Extract the (X, Y) coordinate from the center of the cell holding the provided text.  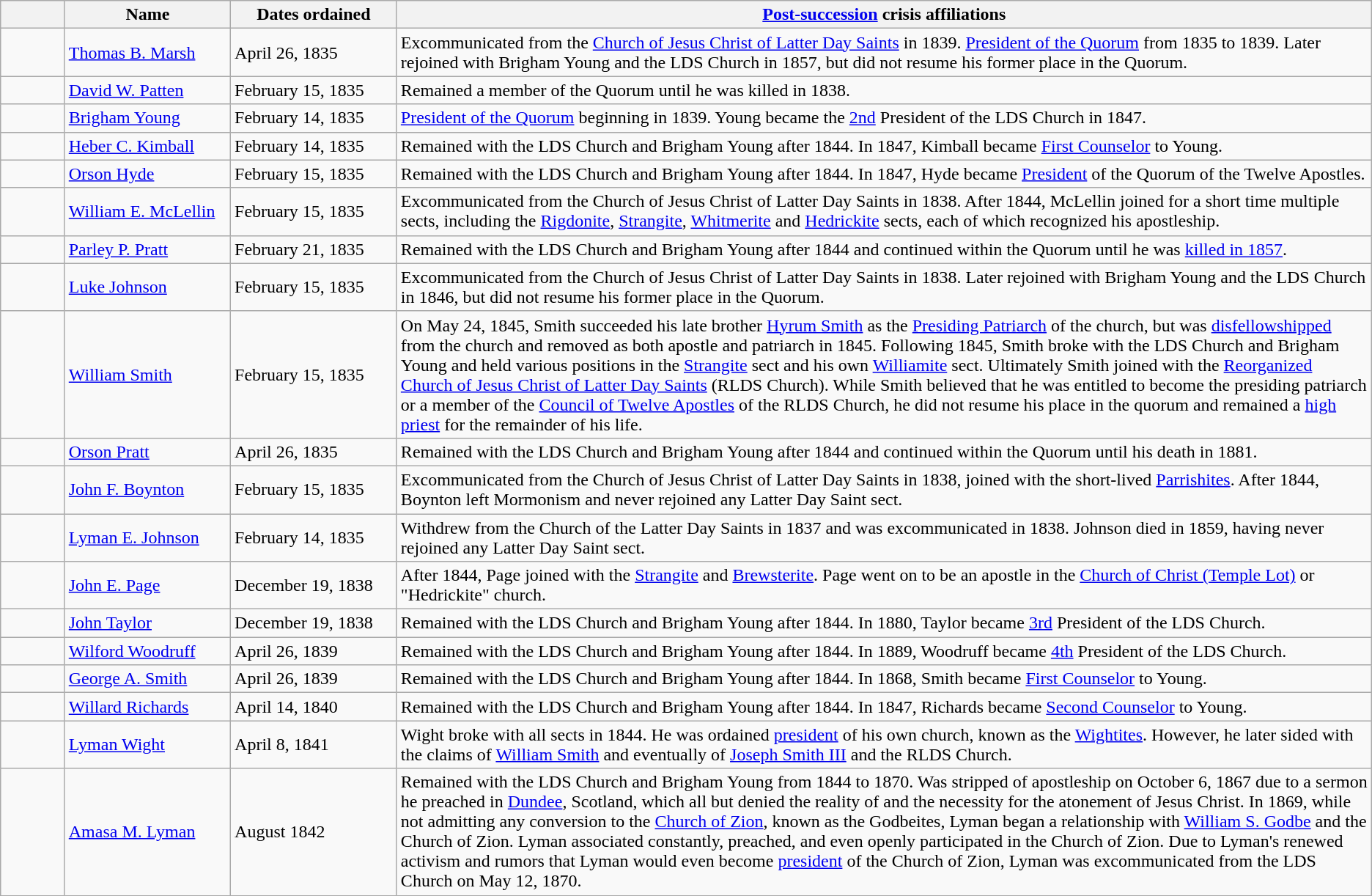
Orson Pratt (147, 452)
Thomas B. Marsh (147, 53)
February 21, 1835 (314, 249)
Remained with the LDS Church and Brigham Young after 1844. In 1847, Richards became Second Counselor to Young. (884, 707)
Orson Hyde (147, 174)
Brigham Young (147, 118)
President of the Quorum beginning in 1839. Young became the 2nd President of the LDS Church in 1847. (884, 118)
Remained with the LDS Church and Brigham Young after 1844 and continued within the Quorum until his death in 1881. (884, 452)
Wilford Woodruff (147, 651)
Post-succession crisis affiliations (884, 15)
Luke Johnson (147, 287)
Remained with the LDS Church and Brigham Young after 1844. In 1847, Hyde became President of the Quorum of the Twelve Apostles. (884, 174)
Parley P. Pratt (147, 249)
Remained with the LDS Church and Brigham Young after 1844. In 1868, Smith became First Counselor to Young. (884, 679)
Dates ordained (314, 15)
William E. McLellin (147, 211)
Lyman Wight (147, 745)
Willard Richards (147, 707)
Remained with the LDS Church and Brigham Young after 1844. In 1880, Taylor became 3rd President of the LDS Church. (884, 623)
August 1842 (314, 831)
Heber C. Kimball (147, 146)
Amasa M. Lyman (147, 831)
Lyman E. Johnson (147, 537)
Remained with the LDS Church and Brigham Young after 1844. In 1889, Woodruff became 4th President of the LDS Church. (884, 651)
Remained a member of the Quorum until he was killed in 1838. (884, 90)
Remained with the LDS Church and Brigham Young after 1844 and continued within the Quorum until he was killed in 1857. (884, 249)
John F. Boynton (147, 490)
Name (147, 15)
Remained with the LDS Church and Brigham Young after 1844. In 1847, Kimball became First Counselor to Young. (884, 146)
David W. Patten (147, 90)
April 14, 1840 (314, 707)
John E. Page (147, 585)
John Taylor (147, 623)
William Smith (147, 374)
George A. Smith (147, 679)
April 8, 1841 (314, 745)
